Find where the given text appears and provide that cell's center as [x, y] coordinate. 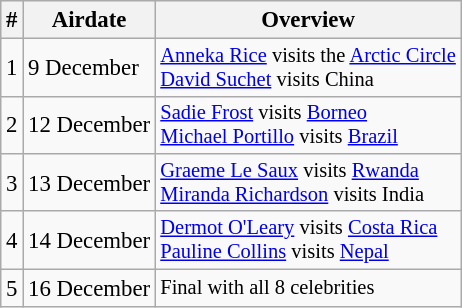
2 [12, 125]
1 [12, 68]
4 [12, 241]
9 December [90, 68]
# [12, 20]
3 [12, 183]
14 December [90, 241]
Overview [308, 20]
Anneka Rice visits the Arctic CircleDavid Suchet visits China [308, 68]
Final with all 8 celebrities [308, 288]
Sadie Frost visits BorneoMichael Portillo visits Brazil [308, 125]
Graeme Le Saux visits RwandaMiranda Richardson visits India [308, 183]
13 December [90, 183]
12 December [90, 125]
Airdate [90, 20]
Dermot O'Leary visits Costa RicaPauline Collins visits Nepal [308, 241]
16 December [90, 288]
5 [12, 288]
